Search for the cell housing the specified text and yield its (x, y) center coordinate. 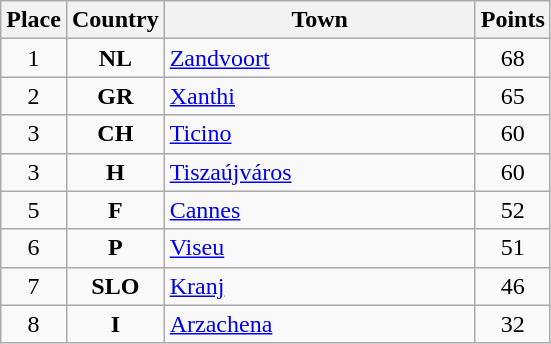
6 (34, 248)
GR (115, 96)
SLO (115, 286)
CH (115, 134)
8 (34, 324)
Cannes (320, 210)
32 (512, 324)
Zandvoort (320, 58)
46 (512, 286)
5 (34, 210)
Place (34, 20)
I (115, 324)
Tiszaújváros (320, 172)
H (115, 172)
Viseu (320, 248)
Xanthi (320, 96)
2 (34, 96)
Kranj (320, 286)
68 (512, 58)
Arzachena (320, 324)
Points (512, 20)
65 (512, 96)
P (115, 248)
Country (115, 20)
Town (320, 20)
NL (115, 58)
F (115, 210)
52 (512, 210)
1 (34, 58)
51 (512, 248)
Ticino (320, 134)
7 (34, 286)
